Detect which cell encompasses the target text, then output its (x, y) center coordinate. 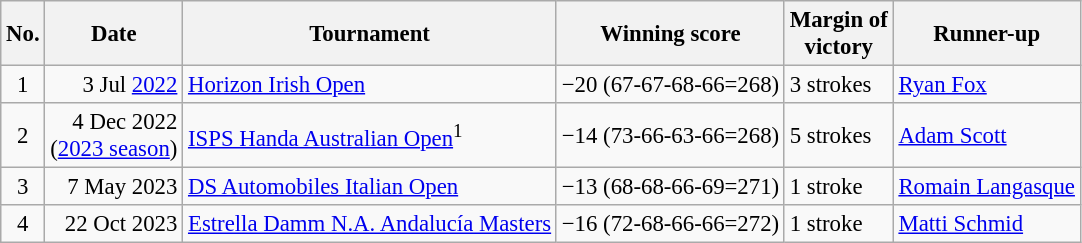
3 Jul 2022 (114, 85)
4 (23, 224)
−13 (68-68-66-69=271) (670, 187)
Tournament (370, 34)
Margin ofvictory (838, 34)
2 (23, 136)
Runner-up (986, 34)
Horizon Irish Open (370, 85)
−14 (73-66-63-66=268) (670, 136)
22 Oct 2023 (114, 224)
5 strokes (838, 136)
Matti Schmid (986, 224)
Adam Scott (986, 136)
4 Dec 2022(2023 season) (114, 136)
−16 (72-68-66-66=272) (670, 224)
−20 (67-67-68-66=268) (670, 85)
Date (114, 34)
No. (23, 34)
7 May 2023 (114, 187)
1 (23, 85)
3 strokes (838, 85)
DS Automobiles Italian Open (370, 187)
Estrella Damm N.A. Andalucía Masters (370, 224)
Ryan Fox (986, 85)
ISPS Handa Australian Open1 (370, 136)
3 (23, 187)
Winning score (670, 34)
Romain Langasque (986, 187)
